Identify which cell holds the provided text, then report its (x, y) central coordinate. 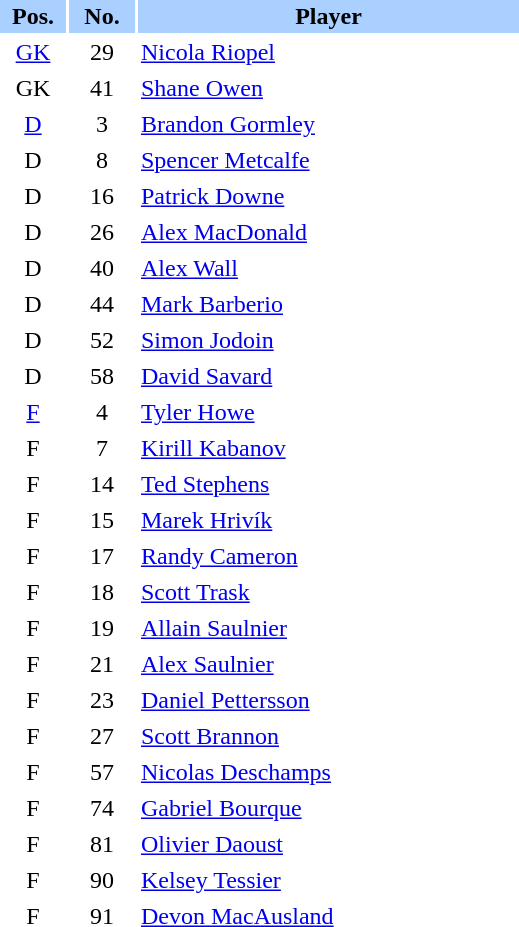
44 (102, 304)
Shane Owen (328, 88)
Tyler Howe (328, 412)
18 (102, 592)
19 (102, 628)
Nicola Riopel (328, 52)
Alex MacDonald (328, 232)
Allain Saulnier (328, 628)
90 (102, 880)
Randy Cameron (328, 556)
Daniel Pettersson (328, 700)
Simon Jodoin (328, 340)
Brandon Gormley (328, 124)
Patrick Downe (328, 196)
26 (102, 232)
Ted Stephens (328, 484)
29 (102, 52)
57 (102, 772)
Player (328, 16)
81 (102, 844)
74 (102, 808)
Gabriel Bourque (328, 808)
Nicolas Deschamps (328, 772)
Pos. (33, 16)
23 (102, 700)
14 (102, 484)
41 (102, 88)
40 (102, 268)
52 (102, 340)
17 (102, 556)
Spencer Metcalfe (328, 160)
27 (102, 736)
Alex Saulnier (328, 664)
Kirill Kabanov (328, 448)
Alex Wall (328, 268)
8 (102, 160)
Scott Brannon (328, 736)
21 (102, 664)
58 (102, 376)
Marek Hrivík (328, 520)
Scott Trask (328, 592)
4 (102, 412)
Kelsey Tessier (328, 880)
David Savard (328, 376)
Mark Barberio (328, 304)
15 (102, 520)
16 (102, 196)
7 (102, 448)
3 (102, 124)
No. (102, 16)
Olivier Daoust (328, 844)
